Return the (X, Y) coordinate for the center point of the cell that contains the specified text.  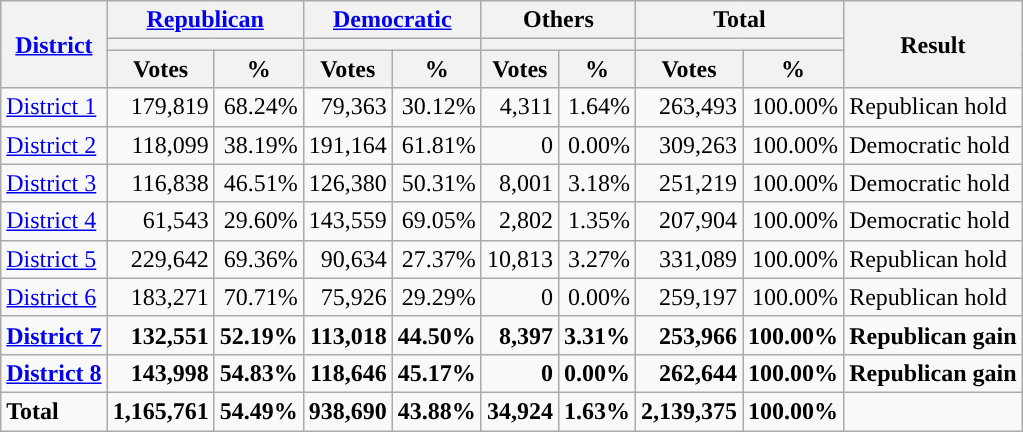
3.31% (596, 335)
2,139,375 (688, 411)
259,197 (688, 297)
2,802 (520, 221)
27.37% (436, 259)
4,311 (520, 107)
331,089 (688, 259)
118,646 (348, 373)
183,271 (160, 297)
34,924 (520, 411)
Others (558, 20)
3.18% (596, 183)
143,559 (348, 221)
253,966 (688, 335)
61.81% (436, 145)
District 8 (54, 373)
44.50% (436, 335)
District 2 (54, 145)
113,018 (348, 335)
143,998 (160, 373)
132,551 (160, 335)
1.35% (596, 221)
District 4 (54, 221)
69.36% (258, 259)
90,634 (348, 259)
District 5 (54, 259)
1.64% (596, 107)
126,380 (348, 183)
251,219 (688, 183)
61,543 (160, 221)
10,813 (520, 259)
1,165,761 (160, 411)
191,164 (348, 145)
50.31% (436, 183)
118,099 (160, 145)
263,493 (688, 107)
938,690 (348, 411)
29.29% (436, 297)
District 1 (54, 107)
Republican (205, 20)
District 6 (54, 297)
38.19% (258, 145)
29.60% (258, 221)
District 3 (54, 183)
79,363 (348, 107)
45.17% (436, 373)
30.12% (436, 107)
Result (933, 44)
District (54, 44)
46.51% (258, 183)
1.63% (596, 411)
68.24% (258, 107)
207,904 (688, 221)
3.27% (596, 259)
309,263 (688, 145)
69.05% (436, 221)
75,926 (348, 297)
8,397 (520, 335)
116,838 (160, 183)
Democratic (392, 20)
70.71% (258, 297)
43.88% (436, 411)
8,001 (520, 183)
262,644 (688, 373)
54.83% (258, 373)
52.19% (258, 335)
179,819 (160, 107)
229,642 (160, 259)
54.49% (258, 411)
District 7 (54, 335)
